Identify which cell holds the provided text, then report its (x, y) central coordinate. 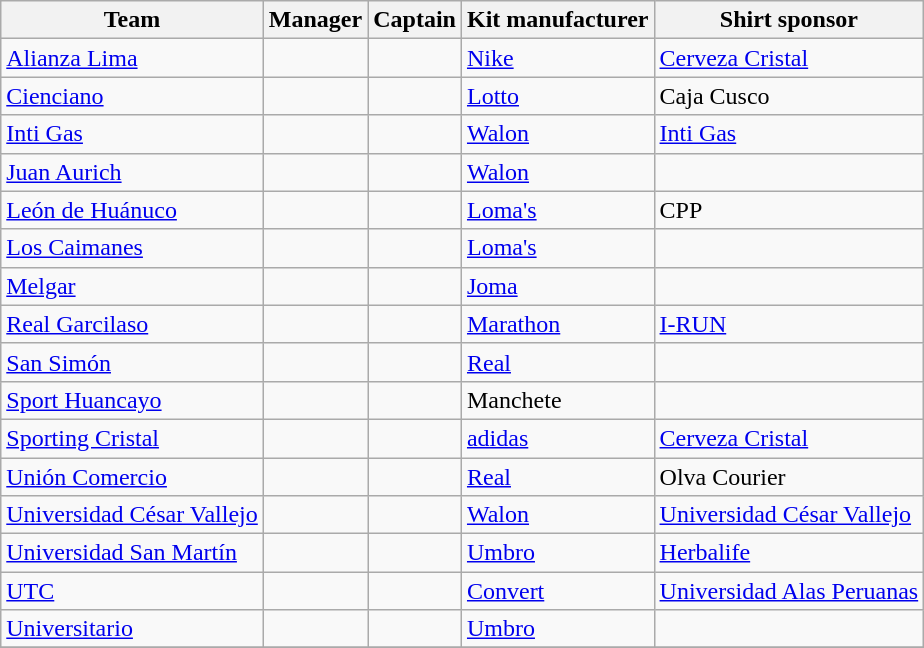
Manchete (558, 400)
Unión Comercio (132, 477)
Alianza Lima (132, 58)
Los Caimanes (132, 248)
Cienciano (132, 96)
Team (132, 20)
Shirt sponsor (789, 20)
Melgar (132, 286)
Universitario (132, 629)
Sport Huancayo (132, 400)
I-RUN (789, 324)
Lotto (558, 96)
Caja Cusco (789, 96)
León de Huánuco (132, 210)
Juan Aurich (132, 172)
Kit manufacturer (558, 20)
Nike (558, 58)
adidas (558, 438)
Joma (558, 286)
Captain (415, 20)
Manager (315, 20)
Sporting Cristal (132, 438)
UTC (132, 591)
Convert (558, 591)
Universidad San Martín (132, 553)
Real Garcilaso (132, 324)
Olva Courier (789, 477)
Universidad Alas Peruanas (789, 591)
Marathon (558, 324)
CPP (789, 210)
San Simón (132, 362)
Herbalife (789, 553)
